Locate the cell with the specified text and output its (X, Y) center coordinate. 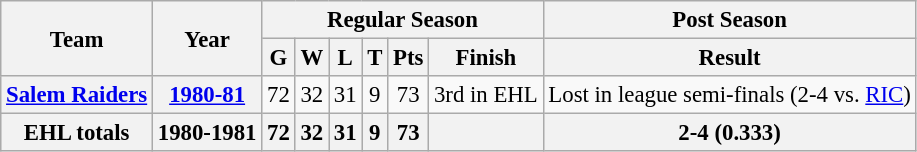
W (312, 58)
Post Season (730, 20)
T (375, 58)
L (346, 58)
3rd in EHL (486, 95)
G (278, 58)
Team (77, 38)
EHL totals (77, 133)
Pts (408, 58)
Finish (486, 58)
2-4 (0.333) (730, 133)
1980-1981 (206, 133)
Lost in league semi-finals (2-4 vs. RIC) (730, 95)
1980-81 (206, 95)
Result (730, 58)
Year (206, 38)
Salem Raiders (77, 95)
Regular Season (402, 20)
